Return the (X, Y) coordinate for the center point of the cell that contains the specified text.  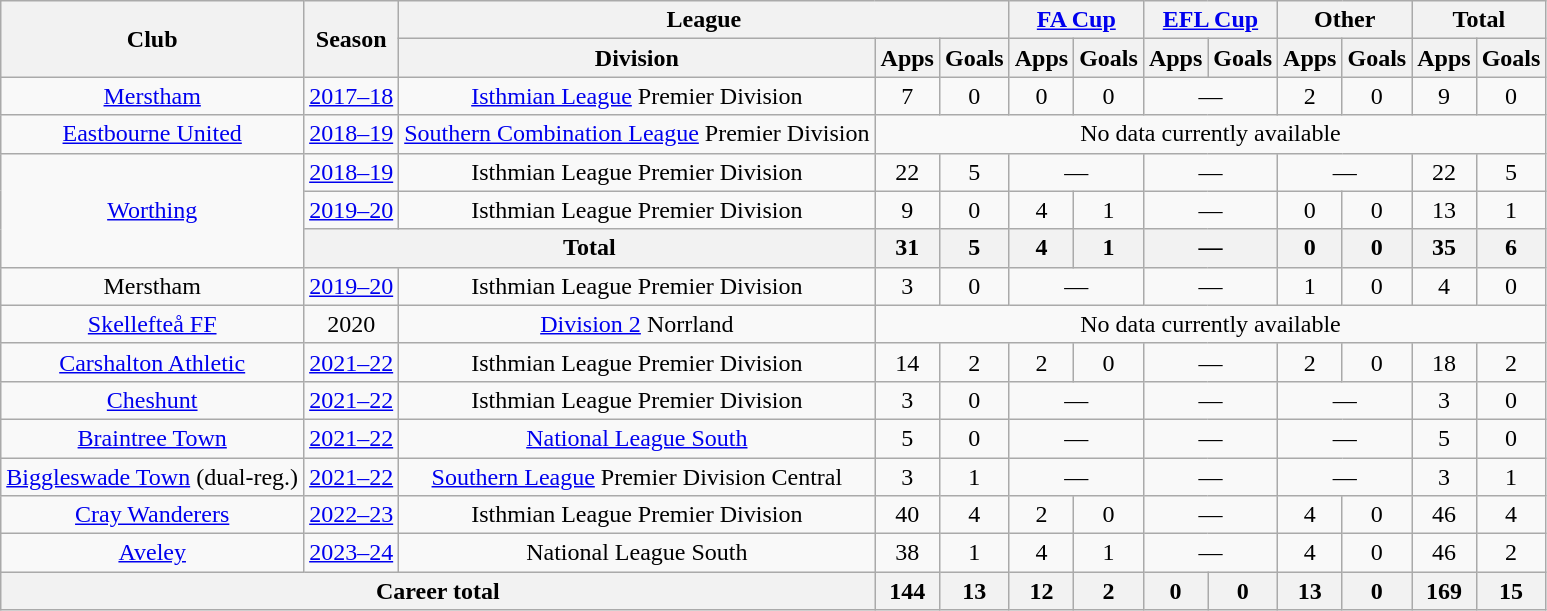
2017–18 (352, 96)
144 (907, 591)
38 (907, 553)
40 (907, 515)
31 (907, 248)
Biggleswade Town (dual-reg.) (152, 477)
Eastbourne United (152, 134)
2023–24 (352, 553)
14 (907, 362)
Season (352, 39)
2022–23 (352, 515)
League (704, 20)
7 (907, 96)
2020 (352, 324)
Other (1345, 20)
15 (1511, 591)
FA Cup (1076, 20)
Cray Wanderers (152, 515)
35 (1444, 248)
Career total (438, 591)
Club (152, 39)
Skellefteå FF (152, 324)
Braintree Town (152, 438)
Division 2 Norrland (637, 324)
Division (637, 58)
18 (1444, 362)
EFL Cup (1210, 20)
12 (1041, 591)
169 (1444, 591)
Cheshunt (152, 400)
Worthing (152, 210)
Southern Combination League Premier Division (637, 134)
Southern League Premier Division Central (637, 477)
Carshalton Athletic (152, 362)
6 (1511, 248)
Aveley (152, 553)
